Capture the cell that displays the provided text and extract its (X, Y) central coordinate. 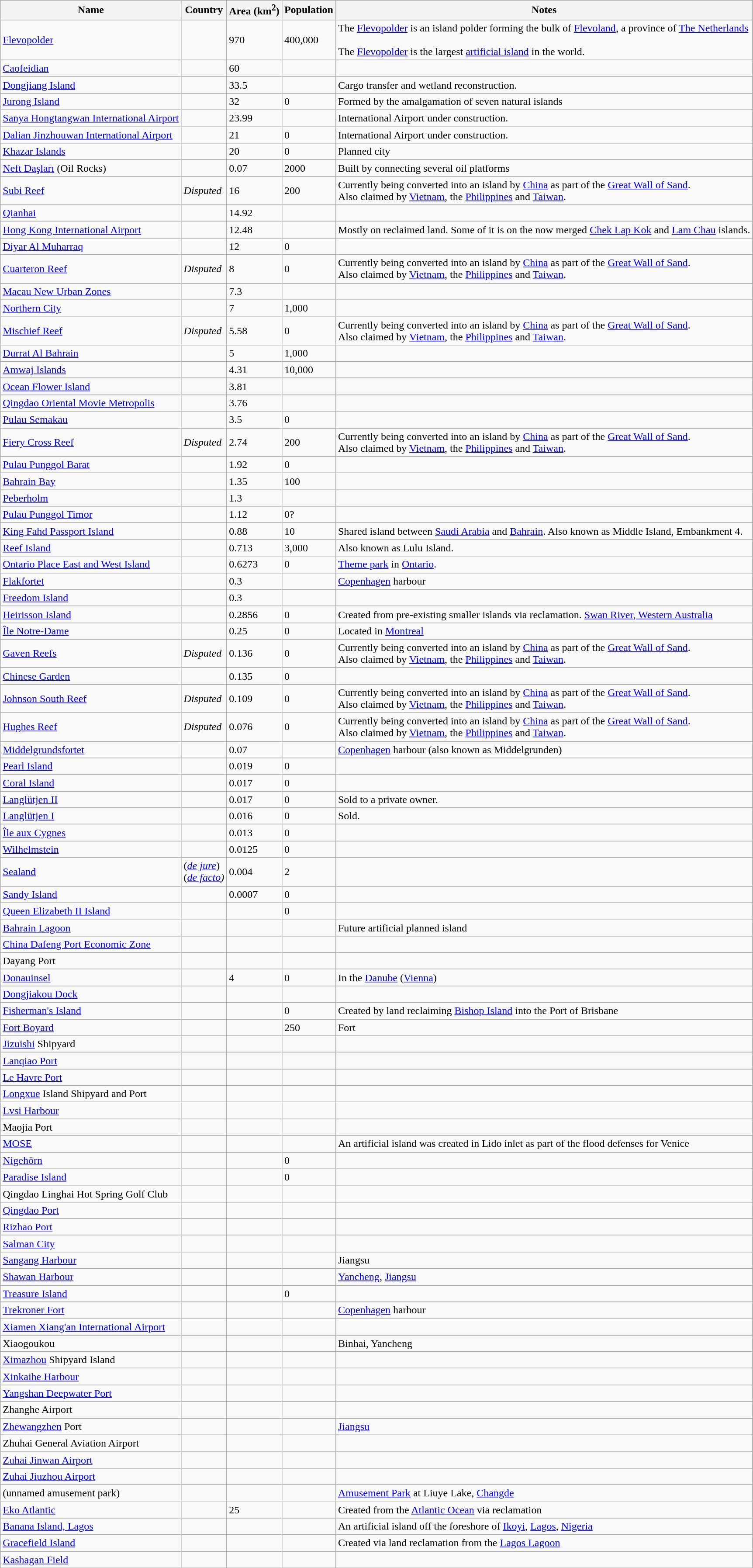
3.76 (254, 403)
Located in Montreal (544, 631)
Ximazhou Shipyard Island (91, 1360)
Le Havre Port (91, 1077)
Xiaogoukou (91, 1343)
Area (km2) (254, 10)
Trekroner Fort (91, 1310)
1.12 (254, 515)
Paradise Island (91, 1177)
0.019 (254, 766)
Île Notre-Dame (91, 631)
1.35 (254, 481)
250 (308, 1028)
Wilhelmstein (91, 849)
Subi Reef (91, 190)
Sandy Island (91, 894)
Zhanghe Airport (91, 1410)
Sangang Harbour (91, 1260)
(de jure) (de facto) (204, 872)
Sanya Hongtangwan International Airport (91, 118)
Gracefield Island (91, 1543)
Lanqiao Port (91, 1061)
Jizuishi Shipyard (91, 1044)
Sealand (91, 872)
Peberholm (91, 498)
0.135 (254, 676)
970 (254, 40)
Ontario Place East and West Island (91, 564)
5 (254, 353)
3,000 (308, 548)
Freedom Island (91, 598)
Banana Island, Lagos (91, 1526)
King Fahd Passport Island (91, 531)
3.81 (254, 386)
Qingdao Linghai Hot Spring Golf Club (91, 1194)
33.5 (254, 85)
0.109 (254, 698)
20 (254, 152)
Northern City (91, 308)
Created via land reclamation from the Lagos Lagoon (544, 1543)
Durrat Al Bahrain (91, 353)
Dalian Jinzhouwan International Airport (91, 135)
Future artificial planned island (544, 928)
Theme park in Ontario. (544, 564)
Qingdao Port (91, 1210)
Qianhai (91, 213)
Qingdao Oriental Movie Metropolis (91, 403)
0.25 (254, 631)
Yangshan Deepwater Port (91, 1393)
10 (308, 531)
0.016 (254, 816)
0.6273 (254, 564)
Caofeidian (91, 68)
400,000 (308, 40)
Copenhagen harbour (also known as Middelgrunden) (544, 750)
Flakfortet (91, 581)
Nigehörn (91, 1160)
In the Danube (Vienna) (544, 977)
Maojia Port (91, 1127)
Neft Daşları (Oil Rocks) (91, 168)
16 (254, 190)
Salman City (91, 1243)
7 (254, 308)
Pearl Island (91, 766)
Amusement Park at Liuye Lake, Changde (544, 1493)
2000 (308, 168)
Notes (544, 10)
Binhai, Yancheng (544, 1343)
Rizhao Port (91, 1227)
0.2856 (254, 614)
Middelgrundsfortet (91, 750)
1.92 (254, 465)
4.31 (254, 370)
Langlütjen II (91, 800)
Fort Boyard (91, 1028)
Lvsi Harbour (91, 1111)
An artificial island off the foreshore of Ikoyi, Lagos, Nigeria (544, 1526)
21 (254, 135)
Bahrain Lagoon (91, 928)
0? (308, 515)
1.3 (254, 498)
Cuarteron Reef (91, 269)
100 (308, 481)
Heirisson Island (91, 614)
60 (254, 68)
Reef Island (91, 548)
Kashagan Field (91, 1560)
Sold. (544, 816)
Gaven Reefs (91, 654)
China Dafeng Port Economic Zone (91, 944)
0.076 (254, 727)
4 (254, 977)
0.004 (254, 872)
Mischief Reef (91, 330)
Cargo transfer and wetland reconstruction. (544, 85)
23.99 (254, 118)
5.58 (254, 330)
Also known as Lulu Island. (544, 548)
Zuhai Jiuzhou Airport (91, 1476)
0.136 (254, 654)
(unnamed amusement park) (91, 1493)
Pulau Punggol Timor (91, 515)
0.88 (254, 531)
Country (204, 10)
Zhewangzhen Port (91, 1426)
Pulau Punggol Barat (91, 465)
Chinese Garden (91, 676)
Flevopolder (91, 40)
Macau New Urban Zones (91, 291)
Coral Island (91, 783)
Khazar Islands (91, 152)
0.713 (254, 548)
Name (91, 10)
Fiery Cross Reef (91, 442)
Created from the Atlantic Ocean via reclamation (544, 1509)
Yancheng, Jiangsu (544, 1277)
25 (254, 1509)
Zhuhai General Aviation Airport (91, 1443)
Bahrain Bay (91, 481)
Longxue Island Shipyard and Port (91, 1094)
Xiamen Xiang'an International Airport (91, 1327)
Created by land reclaiming Bishop Island into the Port of Brisbane (544, 1011)
Dongjiang Island (91, 85)
Jurong Island (91, 101)
7.3 (254, 291)
0.0125 (254, 849)
Langlütjen I (91, 816)
2 (308, 872)
Queen Elizabeth II Island (91, 911)
Johnson South Reef (91, 698)
32 (254, 101)
0.013 (254, 833)
Hughes Reef (91, 727)
2.74 (254, 442)
Zuhai Jinwan Airport (91, 1460)
Population (308, 10)
Amwaj Islands (91, 370)
Eko Atlantic (91, 1509)
Île aux Cygnes (91, 833)
Donauinsel (91, 977)
Fort (544, 1028)
Dayang Port (91, 961)
Formed by the amalgamation of seven natural islands (544, 101)
10,000 (308, 370)
MOSE (91, 1144)
Ocean Flower Island (91, 386)
8 (254, 269)
Hong Kong International Airport (91, 230)
Diyar Al Muharraq (91, 246)
Shared island between Saudi Arabia and Bahrain. Also known as Middle Island, Embankment 4. (544, 531)
3.5 (254, 420)
0.0007 (254, 894)
12 (254, 246)
Dongjiakou Dock (91, 994)
Planned city (544, 152)
Shawan Harbour (91, 1277)
Sold to a private owner. (544, 800)
Built by connecting several oil platforms (544, 168)
14.92 (254, 213)
Treasure Island (91, 1294)
Fisherman's Island (91, 1011)
Pulau Semakau (91, 420)
An artificial island was created in Lido inlet as part of the flood defenses for Venice (544, 1144)
Created from pre-existing smaller islands via reclamation. Swan River, Western Australia (544, 614)
12.48 (254, 230)
Xinkaihe Harbour (91, 1377)
Mostly on reclaimed land. Some of it is on the now merged Chek Lap Kok and Lam Chau islands. (544, 230)
